Identify which cell holds the provided text, then report its (x, y) central coordinate. 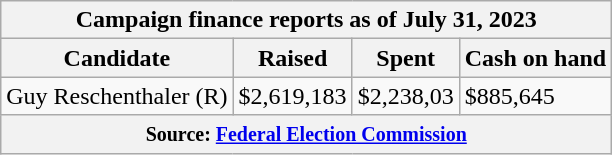
Spent (406, 58)
Source: Federal Election Commission (306, 134)
$2,238,03 (406, 96)
Raised (292, 58)
$2,619,183 (292, 96)
Campaign finance reports as of July 31, 2023 (306, 20)
Guy Reschenthaler (R) (117, 96)
$885,645 (535, 96)
Cash on hand (535, 58)
Candidate (117, 58)
